Return the (x, y) coordinate for the center point of the cell that contains the specified text.  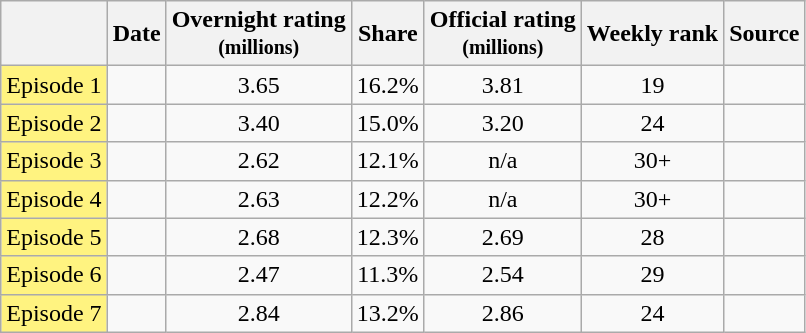
Episode 3 (54, 161)
3.20 (502, 123)
12.1% (388, 161)
Overnight rating(millions) (258, 34)
2.84 (258, 313)
Date (136, 34)
29 (652, 275)
12.3% (388, 237)
2.47 (258, 275)
16.2% (388, 85)
2.69 (502, 237)
Episode 2 (54, 123)
28 (652, 237)
Episode 1 (54, 85)
11.3% (388, 275)
Episode 5 (54, 237)
19 (652, 85)
2.62 (258, 161)
2.68 (258, 237)
3.65 (258, 85)
3.40 (258, 123)
Episode 7 (54, 313)
2.54 (502, 275)
2.63 (258, 199)
Episode 4 (54, 199)
Source (764, 34)
3.81 (502, 85)
Episode 6 (54, 275)
2.86 (502, 313)
12.2% (388, 199)
Weekly rank (652, 34)
Share (388, 34)
Official rating(millions) (502, 34)
13.2% (388, 313)
15.0% (388, 123)
